From the cell containing the given text, extract its center point as [x, y] coordinate. 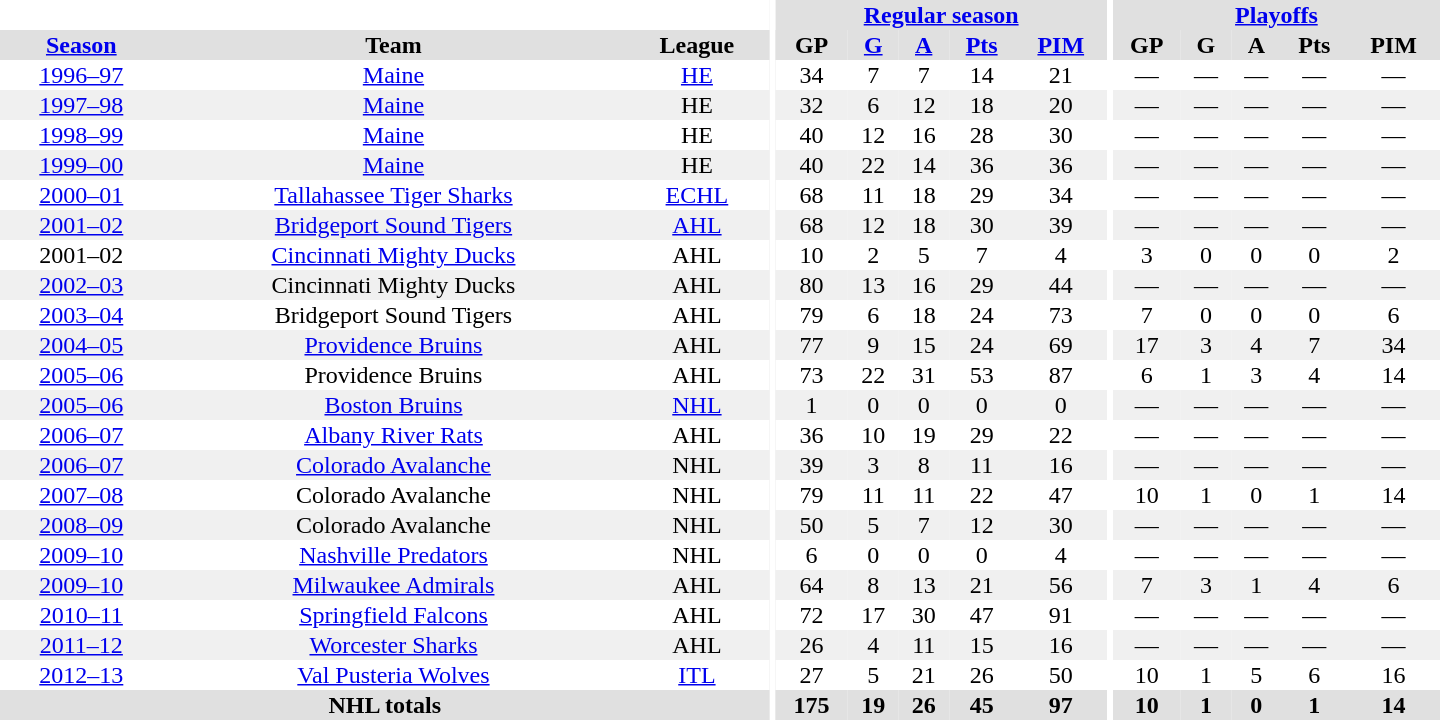
Albany River Rats [394, 435]
1999–00 [82, 165]
2010–11 [82, 615]
45 [982, 705]
ECHL [696, 195]
1997–98 [82, 105]
2004–05 [82, 345]
ITL [696, 675]
72 [812, 615]
Team [394, 45]
97 [1060, 705]
44 [1060, 285]
Milwaukee Admirals [394, 585]
Playoffs [1276, 15]
Val Pusteria Wolves [394, 675]
Season [82, 45]
87 [1060, 375]
Worcester Sharks [394, 645]
2011–12 [82, 645]
2007–08 [82, 495]
80 [812, 285]
2002–03 [82, 285]
53 [982, 375]
69 [1060, 345]
Tallahassee Tiger Sharks [394, 195]
27 [812, 675]
32 [812, 105]
2003–04 [82, 315]
1996–97 [82, 75]
2012–13 [82, 675]
Boston Bruins [394, 405]
56 [1060, 585]
31 [923, 375]
9 [873, 345]
20 [1060, 105]
64 [812, 585]
1998–99 [82, 135]
91 [1060, 615]
Regular season [941, 15]
League [696, 45]
Nashville Predators [394, 555]
77 [812, 345]
28 [982, 135]
Springfield Falcons [394, 615]
2000–01 [82, 195]
175 [812, 705]
2008–09 [82, 525]
NHL totals [385, 705]
